Capture the cell that displays the provided text and extract its [x, y] central coordinate. 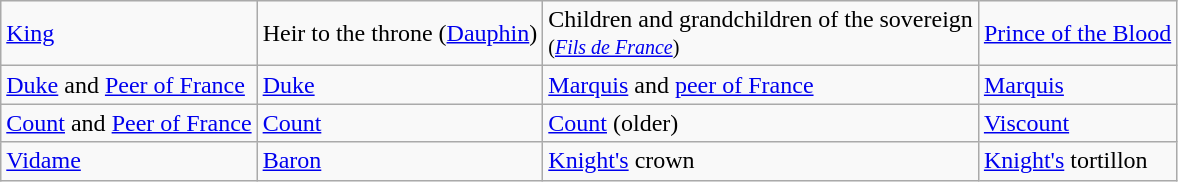
Prince of the Blood [1077, 34]
Baron [400, 161]
Viscount [1077, 123]
Marquis [1077, 85]
Duke and Peer of France [129, 85]
Count (older) [761, 123]
Knight's tortillon [1077, 161]
Knight's crown [761, 161]
Count [400, 123]
King [129, 34]
Heir to the throne (Dauphin) [400, 34]
Children and grandchildren of the sovereign (Fils de France) [761, 34]
Marquis and peer of France [761, 85]
Duke [400, 85]
Count and Peer of France [129, 123]
Vidame [129, 161]
